Output the [x, y] coordinate of the center of the cell containing the given text.  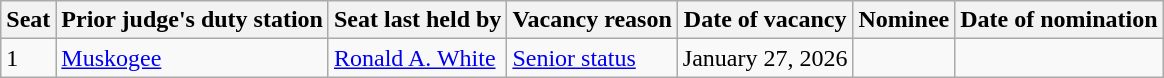
January 27, 2026 [765, 58]
Ronald A. White [417, 58]
1 [28, 58]
Seat [28, 20]
Date of nomination [1059, 20]
Vacancy reason [592, 20]
Senior status [592, 58]
Muskogee [192, 58]
Nominee [904, 20]
Prior judge's duty station [192, 20]
Date of vacancy [765, 20]
Seat last held by [417, 20]
